Search for the cell housing the specified text and yield its (x, y) center coordinate. 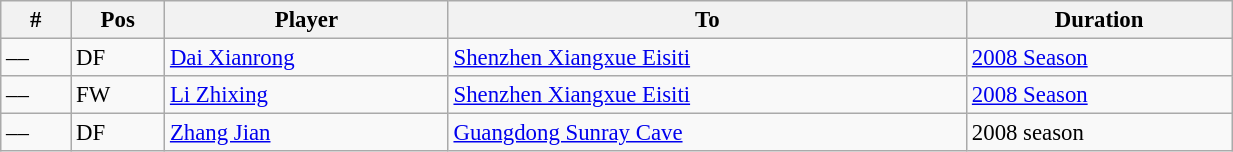
Pos (118, 20)
Dai Xianrong (307, 58)
To (707, 20)
Guangdong Sunray Cave (707, 133)
FW (118, 95)
2008 season (1100, 133)
Player (307, 20)
Li Zhixing (307, 95)
Zhang Jian (307, 133)
Duration (1100, 20)
# (36, 20)
